Locate the cell with the specified text and output its (x, y) center coordinate. 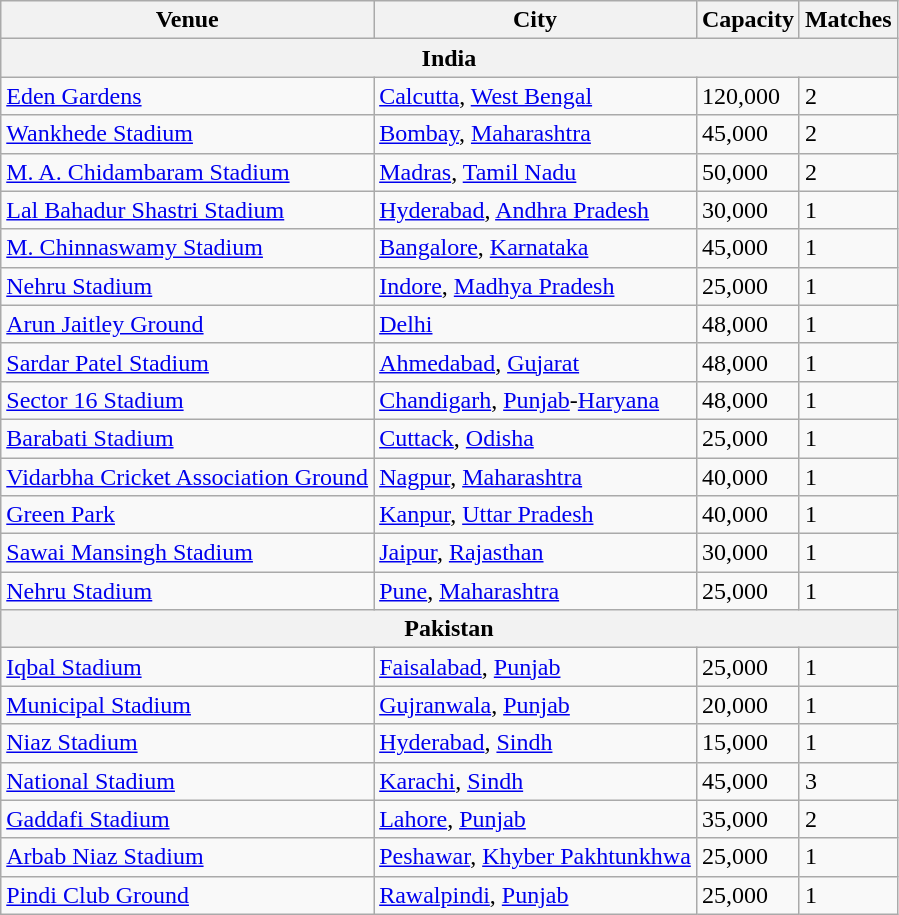
Bombay, Maharashtra (536, 134)
Faisalabad, Punjab (536, 667)
Calcutta, West Bengal (536, 96)
Eden Gardens (188, 96)
Rawalpindi, Punjab (536, 895)
Barabati Stadium (188, 438)
Bangalore, Karnataka (536, 248)
15,000 (748, 743)
Madras, Tamil Nadu (536, 172)
Gujranwala, Punjab (536, 705)
Jaipur, Rajasthan (536, 553)
Arbab Niaz Stadium (188, 857)
Cuttack, Odisha (536, 438)
Capacity (748, 20)
Green Park (188, 515)
Karachi, Sindh (536, 781)
Pindi Club Ground (188, 895)
Wankhede Stadium (188, 134)
50,000 (748, 172)
Hyderabad, Andhra Pradesh (536, 210)
Peshawar, Khyber Pakhtunkhwa (536, 857)
Kanpur, Uttar Pradesh (536, 515)
Hyderabad, Sindh (536, 743)
Iqbal Stadium (188, 667)
Matches (848, 20)
Pakistan (449, 629)
City (536, 20)
Niaz Stadium (188, 743)
Pune, Maharashtra (536, 591)
Arun Jaitley Ground (188, 324)
3 (848, 781)
Indore, Madhya Pradesh (536, 286)
Sawai Mansingh Stadium (188, 553)
Lahore, Punjab (536, 819)
Gaddafi Stadium (188, 819)
M. Chinnaswamy Stadium (188, 248)
Sardar Patel Stadium (188, 362)
Nagpur, Maharashtra (536, 477)
Chandigarh, Punjab-Haryana (536, 400)
20,000 (748, 705)
Vidarbha Cricket Association Ground (188, 477)
Municipal Stadium (188, 705)
Lal Bahadur Shastri Stadium (188, 210)
National Stadium (188, 781)
Ahmedabad, Gujarat (536, 362)
India (449, 58)
Delhi (536, 324)
M. A. Chidambaram Stadium (188, 172)
120,000 (748, 96)
Venue (188, 20)
35,000 (748, 819)
Sector 16 Stadium (188, 400)
